Pinpoint the cell where the given text exists, returning its (x, y) midpoint coordinate. 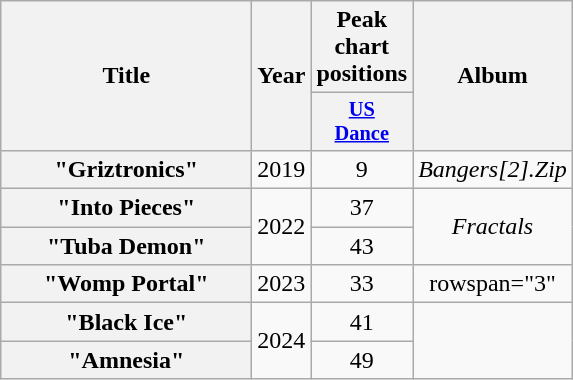
33 (362, 284)
41 (362, 322)
43 (362, 246)
37 (362, 208)
"Tuba Demon" (126, 246)
2022 (282, 227)
Year (282, 76)
"Black Ice" (126, 322)
USDance (362, 122)
"Amnesia" (126, 360)
Album (493, 76)
Title (126, 76)
"Griztronics" (126, 169)
49 (362, 360)
2019 (282, 169)
"Into Pieces" (126, 208)
9 (362, 169)
2024 (282, 341)
2023 (282, 284)
Peak chart positions (362, 47)
"Womp Portal" (126, 284)
Bangers[2].Zip (493, 169)
rowspan="3" (493, 284)
Fractals (493, 227)
